Identify which cell holds the provided text, then report its (X, Y) central coordinate. 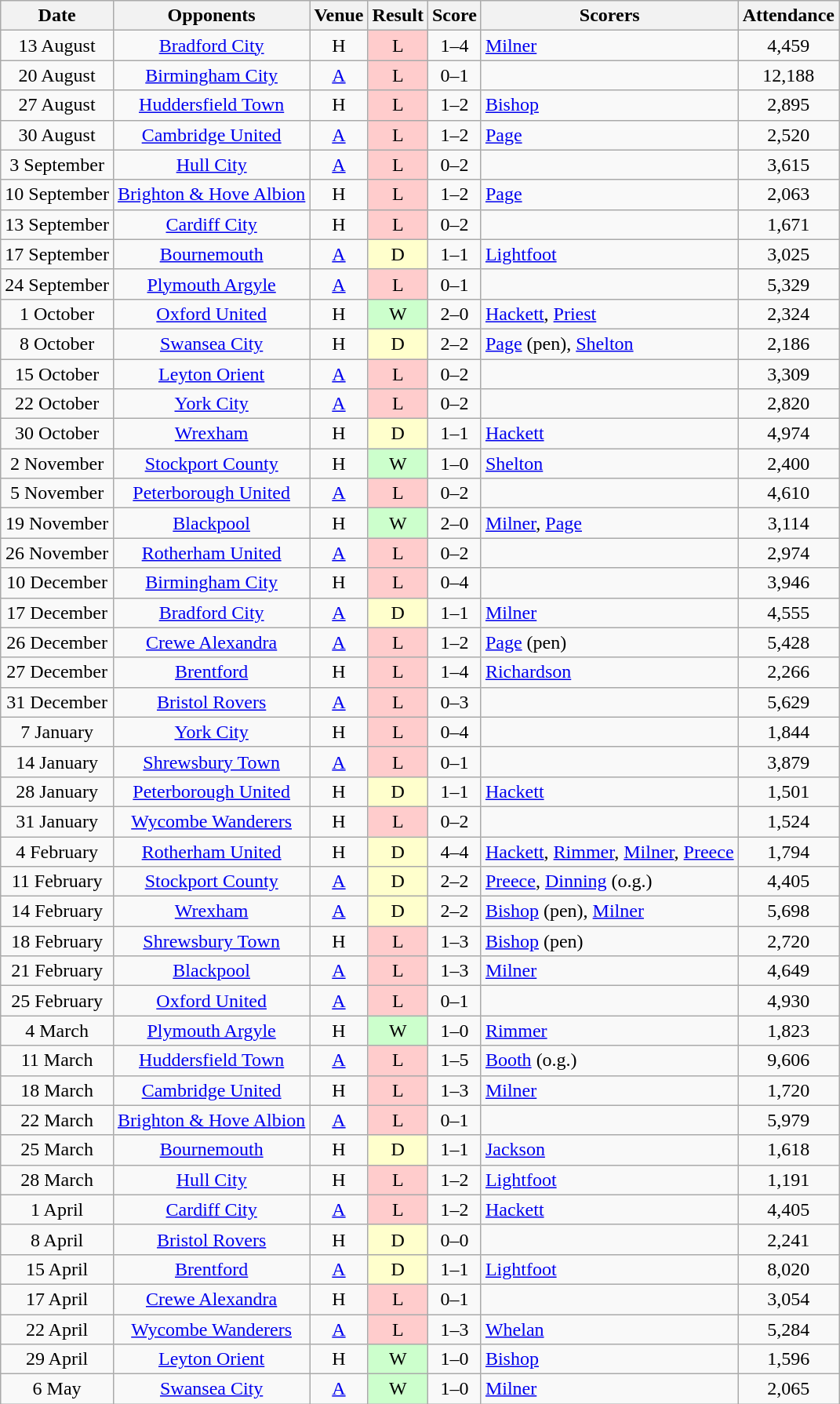
26 December (57, 642)
11 February (57, 882)
8 October (57, 344)
2,266 (788, 672)
31 January (57, 821)
Shelton (609, 464)
25 February (57, 1001)
18 February (57, 941)
2,241 (788, 1239)
Bishop (pen), Milner (609, 911)
13 August (57, 45)
2,720 (788, 941)
3 September (57, 165)
Booth (o.g.) (609, 1060)
3,946 (788, 583)
28 January (57, 791)
Richardson (609, 672)
3,054 (788, 1299)
1,720 (788, 1090)
25 March (57, 1150)
4,649 (788, 971)
19 November (57, 523)
22 April (57, 1329)
5,698 (788, 911)
Page (pen), Shelton (609, 344)
2,063 (788, 195)
4,610 (788, 493)
0–0 (454, 1239)
2,065 (788, 1389)
1–5 (454, 1060)
1,524 (788, 821)
4,555 (788, 613)
10 September (57, 195)
1,794 (788, 851)
30 August (57, 135)
2,186 (788, 344)
1,823 (788, 1031)
5,284 (788, 1329)
Scorers (609, 16)
15 April (57, 1269)
7 January (57, 732)
17 December (57, 613)
22 March (57, 1120)
2,324 (788, 314)
Preece, Dinning (o.g.) (609, 882)
30 October (57, 434)
9,606 (788, 1060)
0–3 (454, 702)
3,025 (788, 254)
4,974 (788, 434)
3,615 (788, 165)
2,974 (788, 553)
1,671 (788, 224)
14 January (57, 762)
3,309 (788, 374)
Hackett, Rimmer, Milner, Preece (609, 851)
1,844 (788, 732)
22 October (57, 404)
Opponents (211, 16)
2,820 (788, 404)
1,191 (788, 1180)
Score (454, 16)
1,618 (788, 1150)
21 February (57, 971)
3,114 (788, 523)
20 August (57, 75)
Whelan (609, 1329)
1 October (57, 314)
6 May (57, 1389)
1 April (57, 1209)
2,520 (788, 135)
17 April (57, 1299)
4–4 (454, 851)
4 March (57, 1031)
5,428 (788, 642)
5,329 (788, 284)
10 December (57, 583)
8,020 (788, 1269)
29 April (57, 1359)
1,596 (788, 1359)
5 November (57, 493)
4,930 (788, 1001)
Rimmer (609, 1031)
8 April (57, 1239)
13 September (57, 224)
26 November (57, 553)
27 December (57, 672)
4,459 (788, 45)
Jackson (609, 1150)
17 September (57, 254)
12,188 (788, 75)
11 March (57, 1060)
Date (57, 16)
27 August (57, 105)
4 February (57, 851)
18 March (57, 1090)
Result (398, 16)
2,895 (788, 105)
31 December (57, 702)
5,629 (788, 702)
24 September (57, 284)
2 November (57, 464)
Page (pen) (609, 642)
2,400 (788, 464)
5,979 (788, 1120)
1,501 (788, 791)
Milner, Page (609, 523)
Venue (339, 16)
Attendance (788, 16)
14 February (57, 911)
28 March (57, 1180)
Hackett, Priest (609, 314)
Bishop (pen) (609, 941)
15 October (57, 374)
3,879 (788, 762)
